For the text-containing cell, return its midpoint in [X, Y] coordinate format. 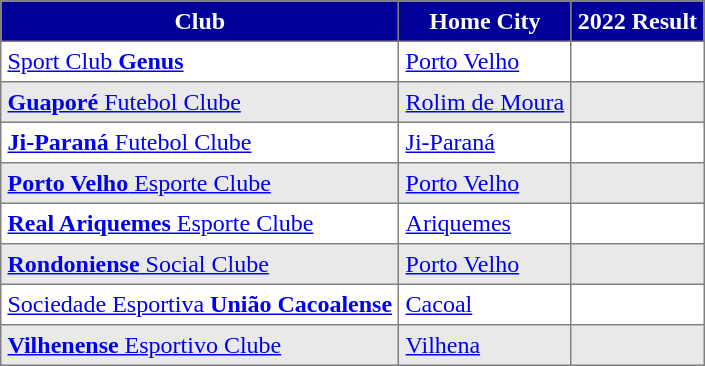
Real Ariquemes Esporte Clube [200, 223]
Rolim de Moura [485, 102]
Ariquemes [485, 223]
Cacoal [485, 304]
Porto Velho Esporte Clube [200, 183]
Rondoniense Social Clube [200, 264]
Sociedade Esportiva União Cacoalense [200, 304]
2022 Result [638, 21]
Ji-Paraná [485, 142]
Vilhenense Esportivo Clube [200, 345]
Home City [485, 21]
Guaporé Futebol Clube [200, 102]
Sport Club Genus [200, 61]
Club [200, 21]
Vilhena [485, 345]
Ji-Paraná Futebol Clube [200, 142]
